Determine the (X, Y) coordinate at the center of the cell enclosing the given text.  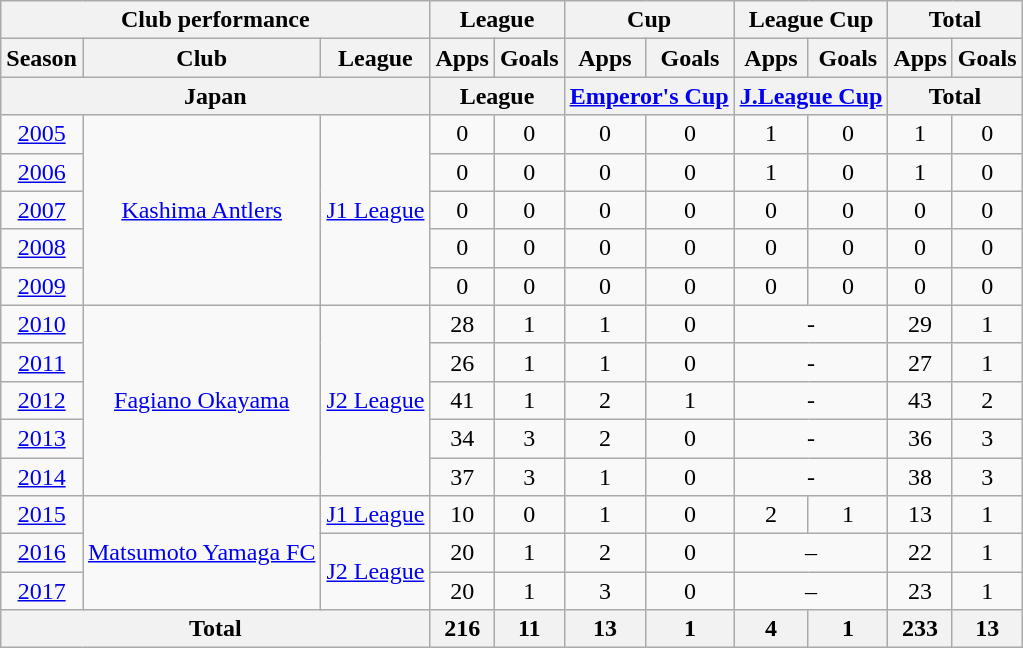
2013 (42, 438)
22 (920, 553)
Cup (649, 20)
28 (462, 324)
Fagiano Okayama (201, 400)
26 (462, 362)
2009 (42, 286)
38 (920, 477)
J.League Cup (811, 96)
2006 (42, 172)
Club (201, 58)
Emperor's Cup (649, 96)
29 (920, 324)
Matsumoto Yamaga FC (201, 553)
37 (462, 477)
2017 (42, 591)
2008 (42, 248)
27 (920, 362)
League Cup (811, 20)
Club performance (216, 20)
2012 (42, 400)
43 (920, 400)
34 (462, 438)
2016 (42, 553)
233 (920, 629)
2005 (42, 134)
11 (529, 629)
4 (771, 629)
216 (462, 629)
10 (462, 515)
23 (920, 591)
36 (920, 438)
2014 (42, 477)
2007 (42, 210)
Japan (216, 96)
41 (462, 400)
Season (42, 58)
2011 (42, 362)
Kashima Antlers (201, 210)
2010 (42, 324)
2015 (42, 515)
